Locate the cell with the specified text and output its [x, y] center coordinate. 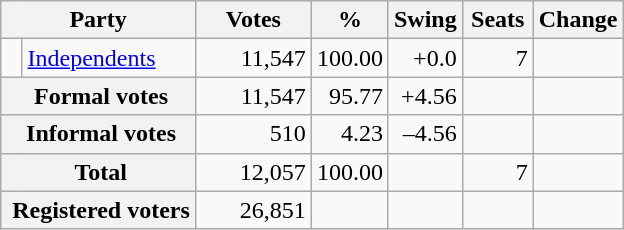
–4.56 [425, 134]
Seats [498, 20]
510 [253, 134]
Registered voters [98, 210]
Votes [253, 20]
Party [98, 20]
95.77 [350, 96]
+0.0 [425, 58]
Independents [108, 58]
Swing [425, 20]
12,057 [253, 172]
4.23 [350, 134]
Formal votes [98, 96]
26,851 [253, 210]
+4.56 [425, 96]
Informal votes [98, 134]
Change [578, 20]
Total [98, 172]
% [350, 20]
